Return (X, Y) of the center of cell containing provided text 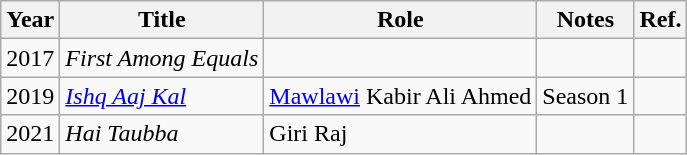
Mawlawi Kabir Ali Ahmed (400, 96)
Title (162, 20)
Season 1 (586, 96)
Hai Taubba (162, 134)
Role (400, 20)
Giri Raj (400, 134)
Ref. (660, 20)
First Among Equals (162, 58)
2017 (30, 58)
Ishq Aaj Kal (162, 96)
2021 (30, 134)
Notes (586, 20)
Year (30, 20)
2019 (30, 96)
